Provide the (x, y) coordinate of the cell's center where the given text is located.  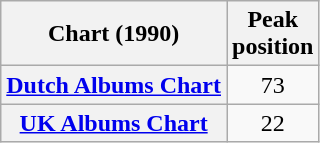
22 (273, 123)
Dutch Albums Chart (114, 85)
Chart (1990) (114, 34)
73 (273, 85)
UK Albums Chart (114, 123)
Peakposition (273, 34)
